Return [X, Y] of the center of cell containing provided text 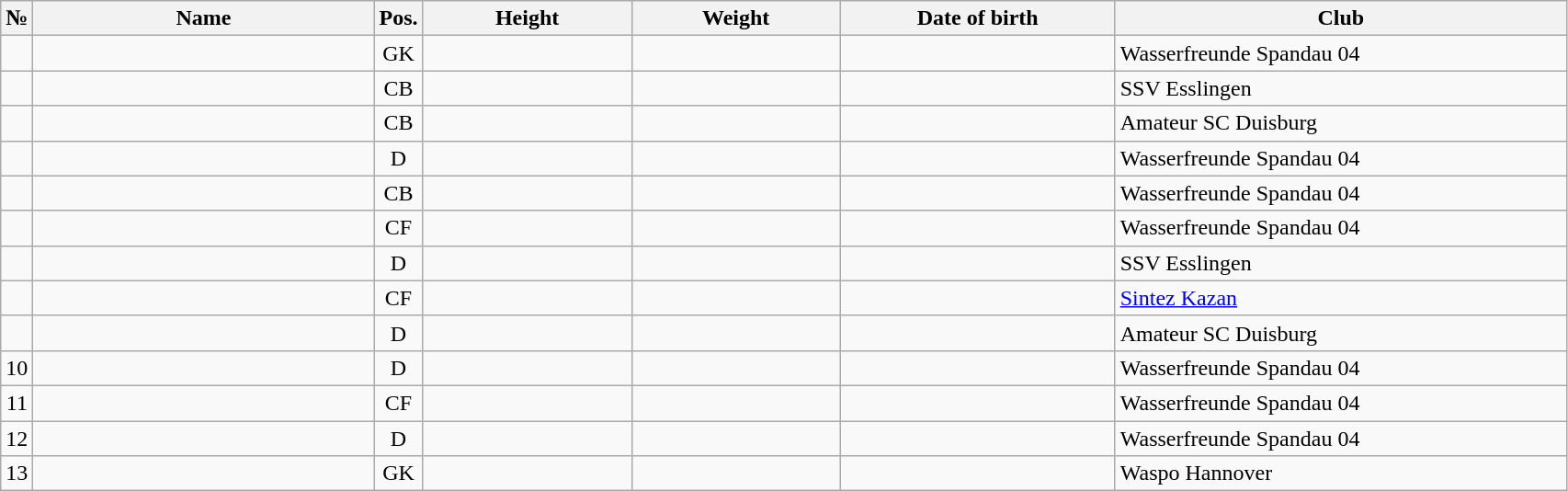
Pos. [399, 18]
11 [17, 403]
Club [1340, 18]
13 [17, 474]
№ [17, 18]
10 [17, 368]
Height [528, 18]
12 [17, 439]
Date of birth [978, 18]
Name [204, 18]
Weight [735, 18]
Sintez Kazan [1340, 298]
Waspo Hannover [1340, 474]
